Find where the given text appears and provide that cell's center as [X, Y] coordinate. 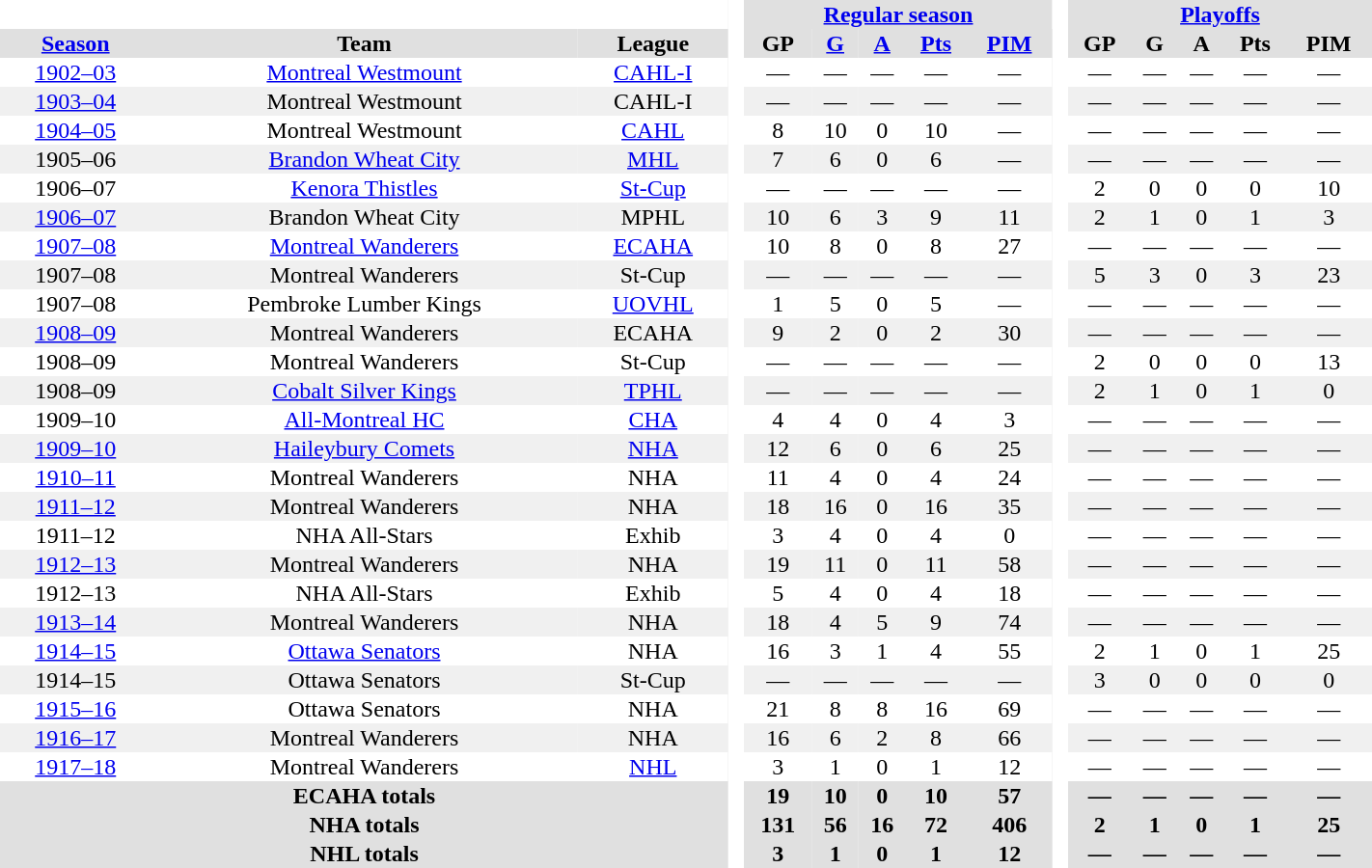
1915–16 [75, 709]
27 [1009, 246]
7 [778, 159]
MHL [652, 159]
69 [1009, 709]
NHA totals [365, 825]
Pembroke Lumber Kings [365, 304]
1905–06 [75, 159]
UOVHL [652, 304]
21 [778, 709]
Team [365, 43]
1902–03 [75, 72]
MPHL [652, 217]
72 [936, 825]
League [652, 43]
Cobalt Silver Kings [365, 391]
74 [1009, 622]
NHL [652, 767]
57 [1009, 796]
CAHL [652, 130]
Playoffs [1220, 14]
66 [1009, 738]
30 [1009, 333]
13 [1329, 362]
56 [836, 825]
Haileybury Comets [365, 448]
TPHL [652, 391]
24 [1009, 477]
35 [1009, 506]
1904–05 [75, 130]
CHA [652, 420]
Kenora Thistles [365, 188]
ECAHA totals [365, 796]
1910–11 [75, 477]
406 [1009, 825]
Regular season [898, 14]
1917–18 [75, 767]
1903–04 [75, 101]
1913–14 [75, 622]
NHL totals [365, 854]
Season [75, 43]
131 [778, 825]
All-Montreal HC [365, 420]
55 [1009, 651]
1916–17 [75, 738]
23 [1329, 275]
58 [1009, 564]
